Return [x, y] of the center of cell containing provided text 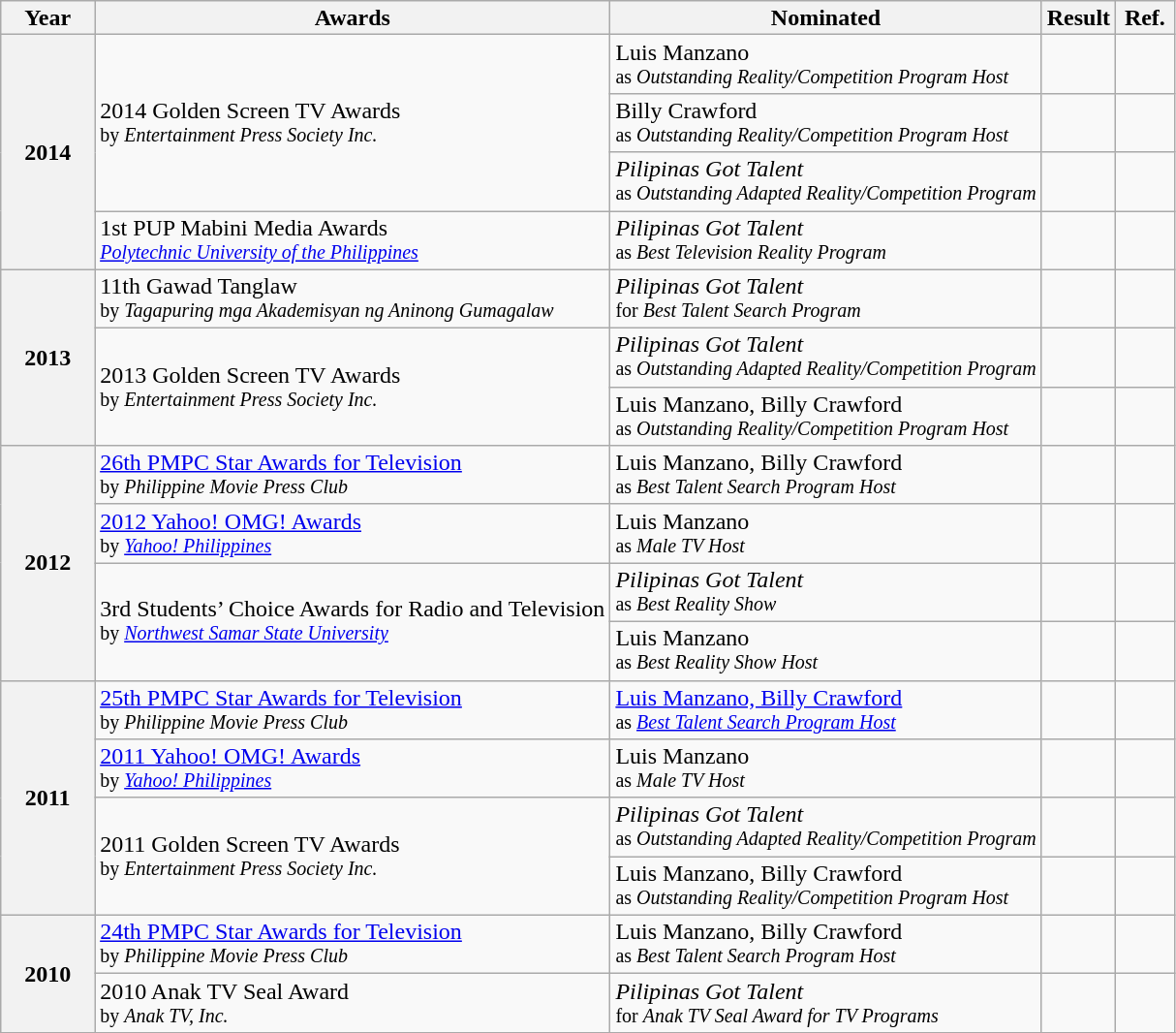
2014 Golden Screen TV Awardsby Entertainment Press Society Inc. [353, 123]
2012 Yahoo! OMG! Awardsby Yahoo! Philippines [353, 533]
Awards [353, 17]
11th Gawad Tanglawby Tagapuring mga Akademisyan ng Aninong Gumagalaw [353, 298]
2013 Golden Screen TV Awardsby Entertainment Press Society Inc. [353, 388]
3rd Students’ Choice Awards for Radio and Televisionby Northwest Samar State University [353, 622]
Result [1078, 17]
1st PUP Mabini Media AwardsPolytechnic University of the Philippines [353, 240]
Pilipinas Got Talentas Best Television Reality Program [825, 240]
2011 Yahoo! OMG! Awardsby Yahoo! Philippines [353, 769]
Luis Manzanoas Outstanding Reality/Competition Program Host [825, 64]
2014 [48, 152]
Billy Crawfordas Outstanding Reality/Competition Program Host [825, 122]
2011 Golden Screen TV Awardsby Entertainment Press Society Inc. [353, 857]
25th PMPC Star Awards for Televisionby Philippine Movie Press Club [353, 709]
Pilipinas Got Talentas Best Reality Show [825, 593]
26th PMPC Star Awards for Televisionby Philippine Movie Press Club [353, 475]
2010 Anak TV Seal Awardby Anak TV, Inc. [353, 1004]
2012 [48, 563]
Year [48, 17]
Pilipinas Got Talentfor Best Talent Search Program [825, 298]
Nominated [825, 17]
2013 [48, 358]
24th PMPC Star Awards for Televisionby Philippine Movie Press Club [353, 944]
Luis Manzanoas Best Reality Show Host [825, 651]
Ref. [1145, 17]
2011 [48, 798]
Pilipinas Got Talentfor Anak TV Seal Award for TV Programs [825, 1004]
2010 [48, 973]
